Detect which cell encompasses the target text, then output its (x, y) center coordinate. 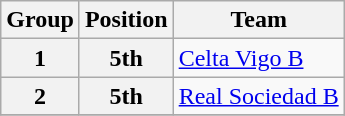
Real Sociedad B (258, 96)
Celta Vigo B (258, 58)
2 (40, 96)
Team (258, 20)
Group (40, 20)
Position (126, 20)
1 (40, 58)
